Capture the cell that displays the provided text and extract its (x, y) central coordinate. 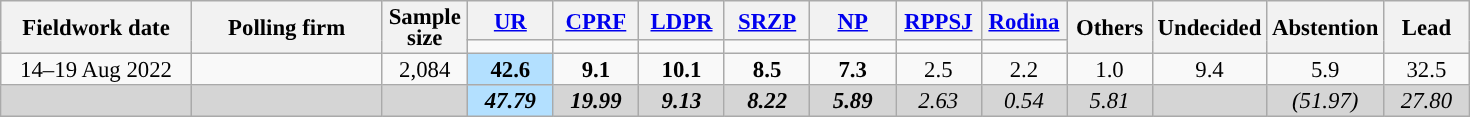
42.6 (511, 70)
32.5 (1427, 70)
8.5 (767, 70)
CPRF (596, 20)
2.5 (939, 70)
2,084 (425, 70)
2.63 (939, 101)
5.9 (1326, 70)
7.3 (853, 70)
1.0 (1110, 70)
10.1 (682, 70)
RPPSJ (939, 20)
Abstention (1326, 28)
Polling firm (286, 28)
8.22 (767, 101)
0.54 (1024, 101)
47.79 (511, 101)
LDPR (682, 20)
Rodina (1024, 20)
9.1 (596, 70)
5.81 (1110, 101)
(51.97) (1326, 101)
Others (1110, 28)
Lead (1427, 28)
Fieldwork date (96, 28)
NP (853, 20)
Undecided (1209, 28)
19.99 (596, 101)
UR (511, 20)
14–19 Aug 2022 (96, 70)
9.13 (682, 101)
27.80 (1427, 101)
2.2 (1024, 70)
5.89 (853, 101)
9.4 (1209, 70)
Samplesize (425, 28)
SRZP (767, 20)
